Detect which cell encompasses the target text, then output its (x, y) center coordinate. 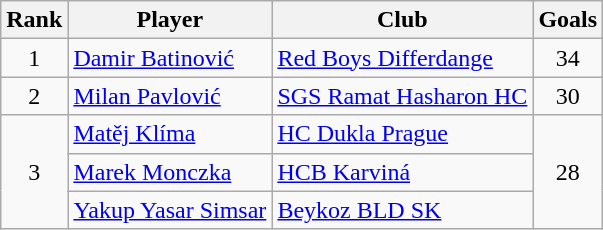
2 (34, 96)
Milan Pavlović (170, 96)
HC Dukla Prague (402, 134)
Player (170, 20)
Red Boys Differdange (402, 58)
Marek Monczka (170, 172)
3 (34, 172)
Yakup Yasar Simsar (170, 210)
Beykoz BLD SK (402, 210)
28 (568, 172)
HCB Karviná (402, 172)
Matěj Klíma (170, 134)
30 (568, 96)
34 (568, 58)
Damir Batinović (170, 58)
Club (402, 20)
1 (34, 58)
Rank (34, 20)
SGS Ramat Hasharon HC (402, 96)
Goals (568, 20)
